Search for the cell housing the specified text and yield its [X, Y] center coordinate. 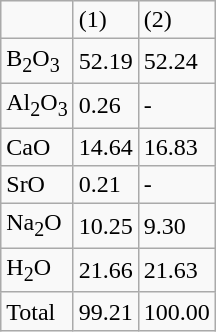
Total [37, 311]
(1) [106, 20]
(2) [176, 20]
100.00 [176, 311]
99.21 [106, 311]
B2O3 [37, 61]
16.83 [176, 147]
Al2O3 [37, 105]
0.26 [106, 105]
21.63 [176, 270]
SrO [37, 185]
21.66 [106, 270]
0.21 [106, 185]
9.30 [176, 226]
CaO [37, 147]
H2O [37, 270]
14.64 [106, 147]
10.25 [106, 226]
52.19 [106, 61]
52.24 [176, 61]
Na2O [37, 226]
